Locate the cell with the specified text and output its [x, y] center coordinate. 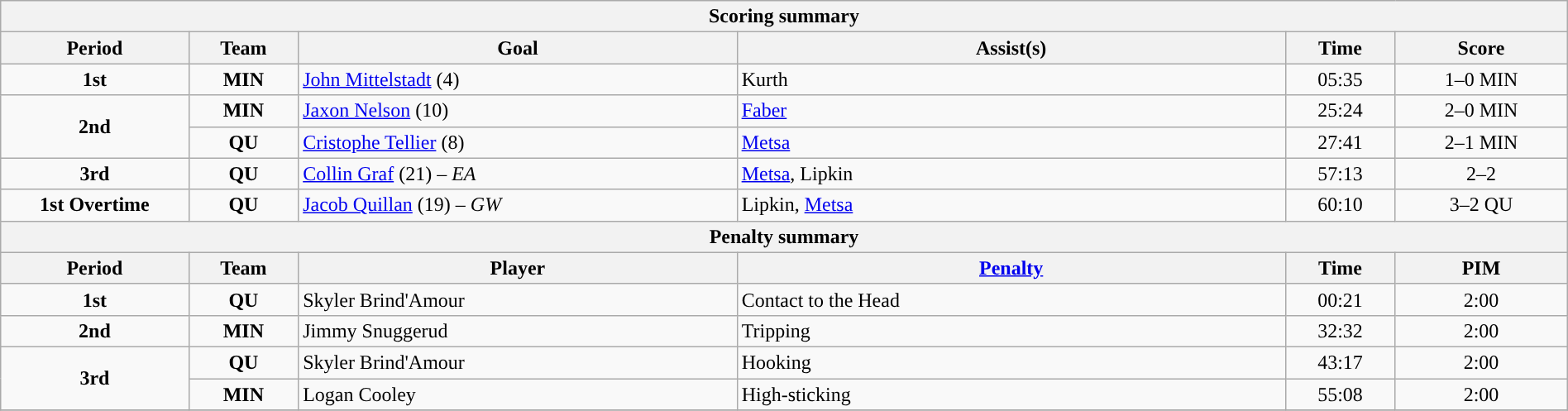
John Mittelstadt (4) [518, 79]
Assist(s) [1011, 48]
Jaxon Nelson (10) [518, 111]
Penalty summary [784, 237]
Collin Graf (21) – EA [518, 174]
00:21 [1340, 299]
Tripping [1011, 331]
1–0 MIN [1481, 79]
3–2 QU [1481, 205]
57:13 [1340, 174]
25:24 [1340, 111]
Score [1481, 48]
Faber [1011, 111]
Goal [518, 48]
2–2 [1481, 174]
1st Overtime [94, 205]
60:10 [1340, 205]
Contact to the Head [1011, 299]
Penalty [1011, 268]
High-sticking [1011, 394]
Scoring summary [784, 17]
Player [518, 268]
05:35 [1340, 79]
2–1 MIN [1481, 142]
Lipkin, Metsa [1011, 205]
32:32 [1340, 331]
27:41 [1340, 142]
Kurth [1011, 79]
PIM [1481, 268]
Jimmy Snuggerud [518, 331]
Logan Cooley [518, 394]
43:17 [1340, 362]
Jacob Quillan (19) – GW [518, 205]
Metsa [1011, 142]
Cristophe Tellier (8) [518, 142]
Metsa, Lipkin [1011, 174]
Hooking [1011, 362]
2–0 MIN [1481, 111]
55:08 [1340, 394]
